Return the (X, Y) coordinate for the center point of the cell that contains the specified text.  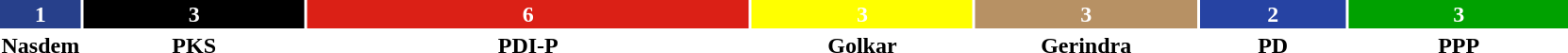
1 (41, 14)
6 (528, 14)
2 (1273, 14)
